Detect which cell encompasses the target text, then output its [x, y] center coordinate. 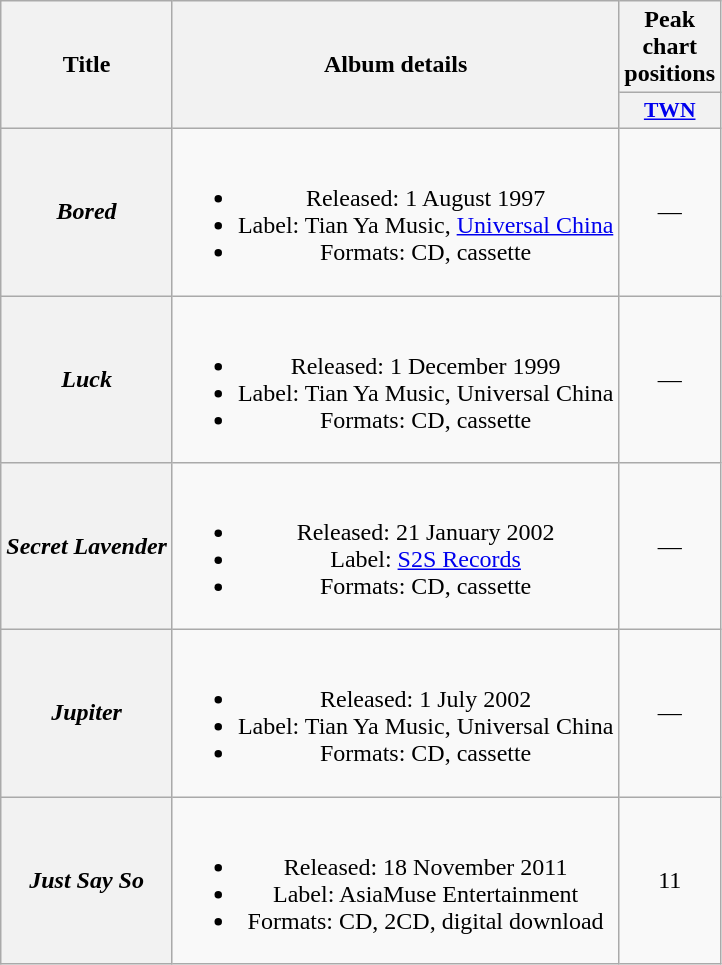
Luck [87, 380]
Title [87, 65]
Bored [87, 212]
Released: 1 August 1997Label: Tian Ya Music, Universal ChinaFormats: CD, cassette [395, 212]
Album details [395, 65]
Released: 18 November 2011Label: AsiaMuse EntertainmentFormats: CD, 2CD, digital download [395, 880]
Secret Lavender [87, 546]
TWN [670, 111]
Just Say So [87, 880]
Jupiter [87, 714]
Released: 1 December 1999Label: Tian Ya Music, Universal ChinaFormats: CD, cassette [395, 380]
11 [670, 880]
Peak chart positions [670, 47]
Released: 1 July 2002Label: Tian Ya Music, Universal ChinaFormats: CD, cassette [395, 714]
Released: 21 January 2002Label: S2S RecordsFormats: CD, cassette [395, 546]
